Search for the cell housing the specified text and yield its [X, Y] center coordinate. 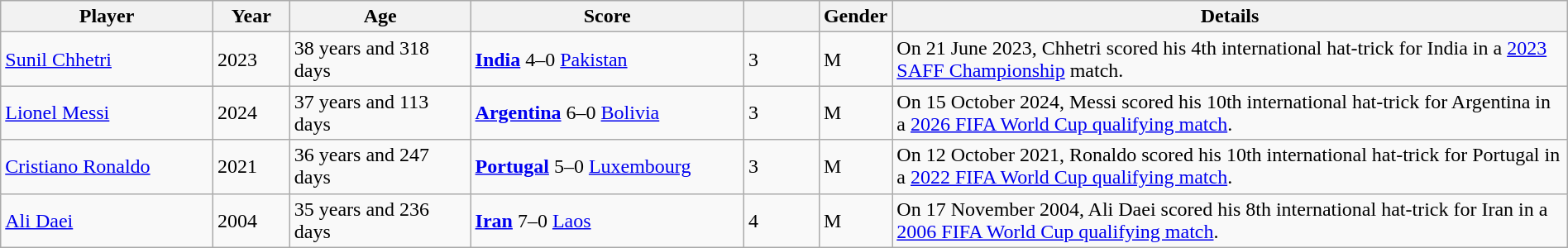
Lionel Messi [108, 112]
Player [108, 17]
Cristiano Ronaldo [108, 167]
Ali Daei [108, 220]
35 years and 236 days [380, 220]
Age [380, 17]
India 4–0 Pakistan [607, 60]
37 years and 113 days [380, 112]
On 12 October 2021, Ronaldo scored his 10th international hat-trick for Portugal in a 2022 FIFA World Cup qualifying match. [1230, 167]
Sunil Chhetri [108, 60]
Gender [855, 17]
Portugal 5–0 Luxembourg [607, 167]
On 15 October 2024, Messi scored his 10th international hat-trick for Argentina in a 2026 FIFA World Cup qualifying match. [1230, 112]
Details [1230, 17]
2004 [251, 220]
Year [251, 17]
Iran 7–0 Laos [607, 220]
On 21 June 2023, Chhetri scored his 4th international hat-trick for India in a 2023 SAFF Championship match. [1230, 60]
4 [781, 220]
On 17 November 2004, Ali Daei scored his 8th international hat-trick for Iran in a 2006 FIFA World Cup qualifying match. [1230, 220]
38 years and 318 days [380, 60]
2021 [251, 167]
2024 [251, 112]
2023 [251, 60]
Argentina 6–0 Bolivia [607, 112]
36 years and 247 days [380, 167]
Score [607, 17]
